Locate the cell with the specified text and output its (x, y) center coordinate. 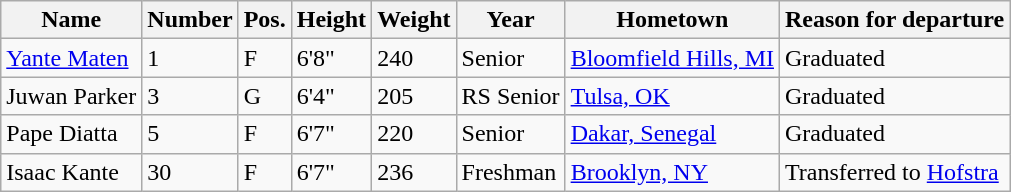
Weight (414, 20)
Dakar, Senegal (672, 134)
Tulsa, OK (672, 96)
Year (510, 20)
RS Senior (510, 96)
Number (190, 20)
Name (72, 20)
Pos. (264, 20)
Isaac Kante (72, 172)
6'8" (331, 58)
30 (190, 172)
1 (190, 58)
Height (331, 20)
Pape Diatta (72, 134)
Bloomfield Hills, MI (672, 58)
Yante Maten (72, 58)
Reason for departure (895, 20)
3 (190, 96)
Transferred to Hofstra (895, 172)
6'4" (331, 96)
Brooklyn, NY (672, 172)
Hometown (672, 20)
220 (414, 134)
Freshman (510, 172)
5 (190, 134)
240 (414, 58)
Juwan Parker (72, 96)
205 (414, 96)
236 (414, 172)
G (264, 96)
